Determine the (X, Y) coordinate at the center of the cell enclosing the given text.  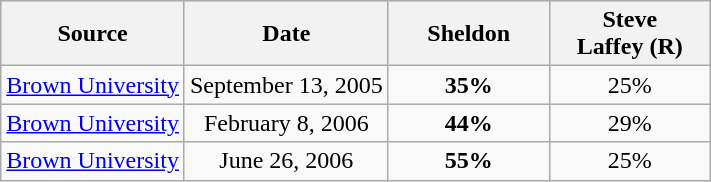
September 13, 2005 (286, 85)
SteveLaffey (R) (630, 34)
Date (286, 34)
35% (468, 85)
February 8, 2006 (286, 123)
29% (630, 123)
June 26, 2006 (286, 161)
55% (468, 161)
44% (468, 123)
Sheldon (468, 34)
Source (93, 34)
